Return (x, y) of the center of cell containing provided text 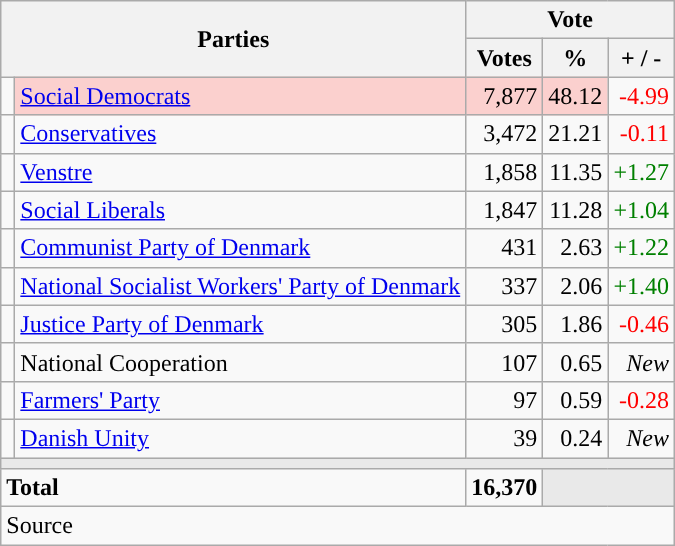
Social Democrats (240, 96)
National Cooperation (240, 362)
+ / - (642, 58)
+1.04 (642, 210)
-0.46 (642, 324)
0.24 (576, 438)
7,877 (504, 96)
+1.40 (642, 286)
Farmers' Party (240, 400)
Parties (234, 39)
431 (504, 248)
% (576, 58)
Venstre (240, 172)
Social Liberals (240, 210)
48.12 (576, 96)
National Socialist Workers' Party of Denmark (240, 286)
Danish Unity (240, 438)
1.86 (576, 324)
305 (504, 324)
39 (504, 438)
+1.22 (642, 248)
Communist Party of Denmark (240, 248)
-4.99 (642, 96)
2.06 (576, 286)
1,847 (504, 210)
0.59 (576, 400)
Source (338, 526)
337 (504, 286)
97 (504, 400)
3,472 (504, 134)
Total (234, 488)
0.65 (576, 362)
2.63 (576, 248)
Conservatives (240, 134)
11.35 (576, 172)
+1.27 (642, 172)
Votes (504, 58)
-0.11 (642, 134)
107 (504, 362)
Vote (570, 20)
21.21 (576, 134)
16,370 (504, 488)
11.28 (576, 210)
Justice Party of Denmark (240, 324)
1,858 (504, 172)
-0.28 (642, 400)
